Find where the given text appears and provide that cell's center as [X, Y] coordinate. 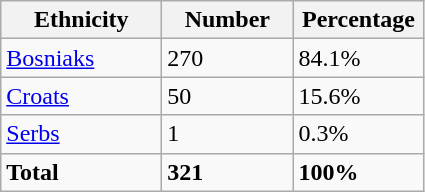
Ethnicity [82, 20]
Percentage [358, 20]
Number [228, 20]
1 [228, 134]
270 [228, 58]
15.6% [358, 96]
Total [82, 172]
Bosniaks [82, 58]
0.3% [358, 134]
321 [228, 172]
Serbs [82, 134]
Croats [82, 96]
100% [358, 172]
84.1% [358, 58]
50 [228, 96]
